Determine the (x, y) coordinate at the center of the cell enclosing the given text.  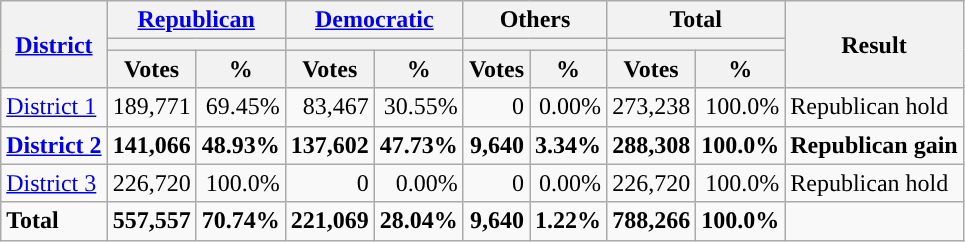
Republican (196, 20)
69.45% (240, 107)
District 3 (54, 183)
273,238 (652, 107)
Democratic (374, 20)
30.55% (418, 107)
1.22% (568, 221)
221,069 (330, 221)
District 2 (54, 145)
3.34% (568, 145)
557,557 (152, 221)
83,467 (330, 107)
Others (534, 20)
District (54, 44)
Republican gain (874, 145)
Result (874, 44)
137,602 (330, 145)
48.93% (240, 145)
288,308 (652, 145)
28.04% (418, 221)
District 1 (54, 107)
70.74% (240, 221)
189,771 (152, 107)
141,066 (152, 145)
47.73% (418, 145)
788,266 (652, 221)
